Determine the (x, y) coordinate at the center of the cell enclosing the given text.  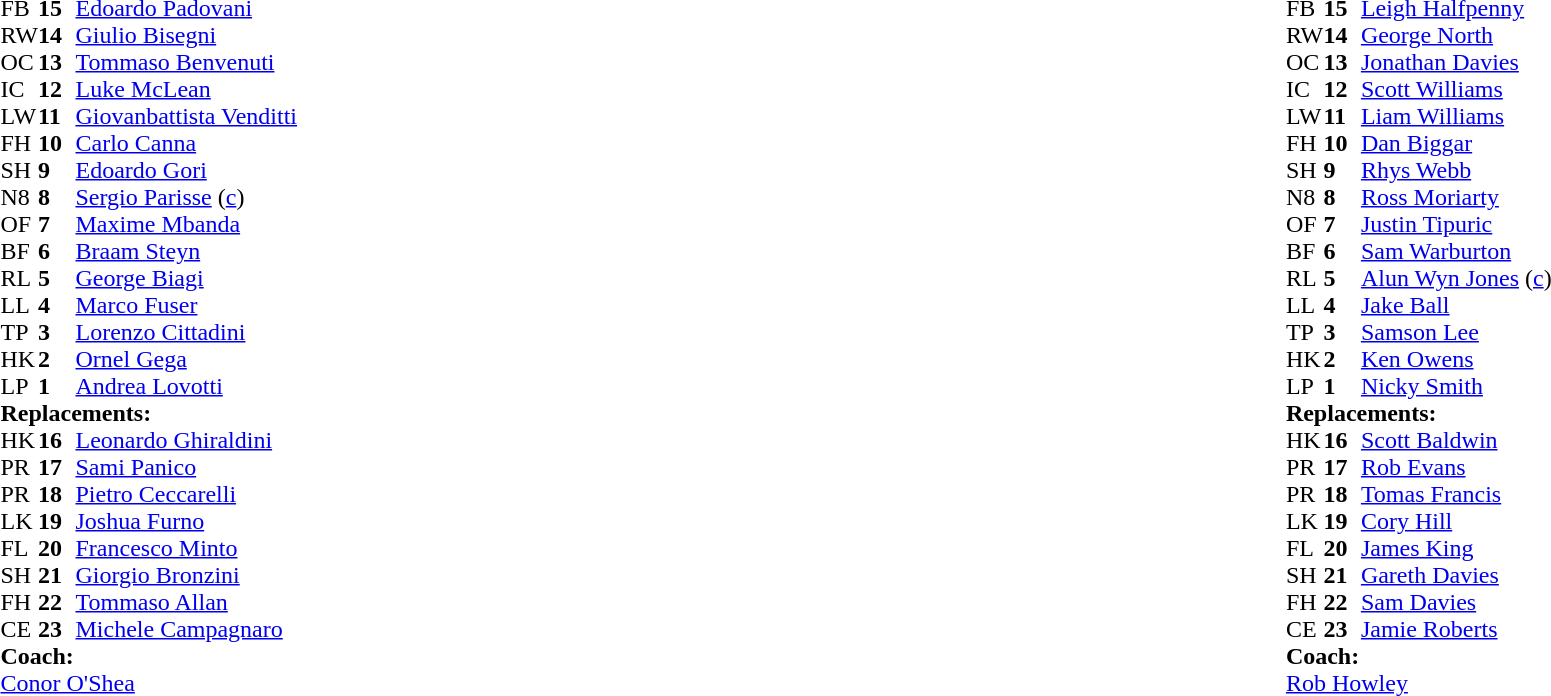
Marco Fuser (187, 306)
Leonardo Ghiraldini (187, 440)
Maxime Mbanda (187, 224)
Lorenzo Cittadini (187, 332)
Pietro Ceccarelli (187, 494)
Sami Panico (187, 468)
Giulio Bisegni (187, 36)
Tommaso Benvenuti (187, 62)
Replacements: (148, 414)
Michele Campagnaro (187, 630)
Francesco Minto (187, 548)
Tommaso Allan (187, 602)
Luke McLean (187, 90)
Sergio Parisse (c) (187, 198)
Coach: (148, 656)
Giovanbattista Venditti (187, 116)
George Biagi (187, 278)
Carlo Canna (187, 144)
Joshua Furno (187, 522)
Giorgio Bronzini (187, 576)
Ornel Gega (187, 360)
Andrea Lovotti (187, 386)
Braam Steyn (187, 252)
Edoardo Gori (187, 170)
